Output the [x, y] coordinate of the center of the cell containing the given text.  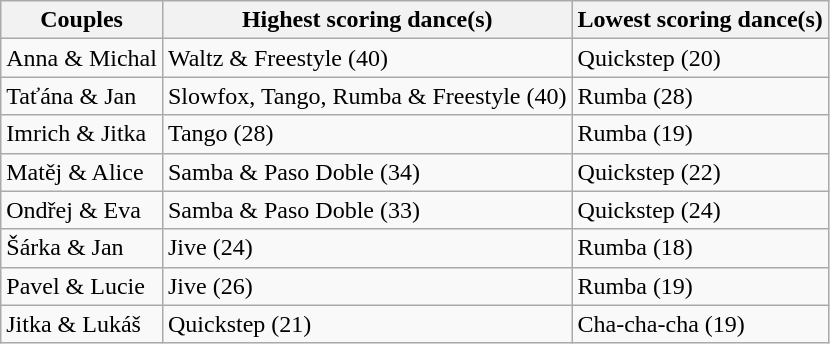
Quickstep (24) [700, 210]
Cha-cha-cha (19) [700, 324]
Taťána & Jan [82, 96]
Slowfox, Tango, Rumba & Freestyle (40) [367, 96]
Pavel & Lucie [82, 286]
Ondřej & Eva [82, 210]
Rumba (28) [700, 96]
Jitka & Lukáš [82, 324]
Imrich & Jitka [82, 134]
Jive (24) [367, 248]
Matěj & Alice [82, 172]
Rumba (18) [700, 248]
Highest scoring dance(s) [367, 20]
Anna & Michal [82, 58]
Jive (26) [367, 286]
Samba & Paso Doble (33) [367, 210]
Samba & Paso Doble (34) [367, 172]
Quickstep (21) [367, 324]
Couples [82, 20]
Šárka & Jan [82, 248]
Tango (28) [367, 134]
Quickstep (22) [700, 172]
Waltz & Freestyle (40) [367, 58]
Lowest scoring dance(s) [700, 20]
Quickstep (20) [700, 58]
